Identify which cell holds the provided text, then report its [x, y] central coordinate. 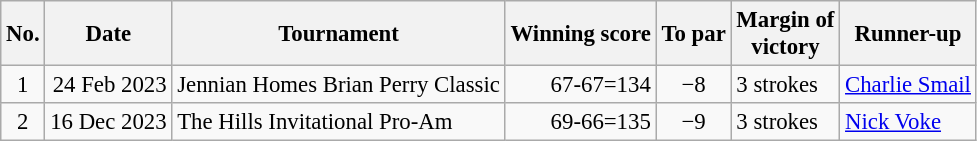
67-67=134 [580, 85]
The Hills Invitational Pro-Am [338, 122]
Jennian Homes Brian Perry Classic [338, 85]
Charlie Smail [908, 85]
1 [23, 85]
24 Feb 2023 [108, 85]
Date [108, 34]
16 Dec 2023 [108, 122]
69-66=135 [580, 122]
Runner-up [908, 34]
−8 [694, 85]
No. [23, 34]
To par [694, 34]
Nick Voke [908, 122]
−9 [694, 122]
Tournament [338, 34]
2 [23, 122]
Winning score [580, 34]
Margin ofvictory [786, 34]
